Detect which cell encompasses the target text, then output its [X, Y] center coordinate. 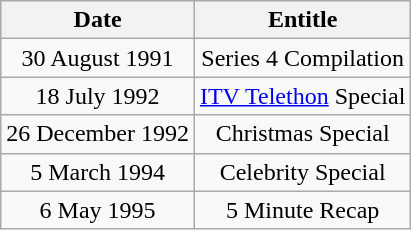
ITV Telethon Special [302, 96]
Series 4 Compilation [302, 58]
Entitle [302, 20]
Christmas Special [302, 134]
6 May 1995 [98, 210]
26 December 1992 [98, 134]
30 August 1991 [98, 58]
Date [98, 20]
5 March 1994 [98, 172]
18 July 1992 [98, 96]
5 Minute Recap [302, 210]
Celebrity Special [302, 172]
